Provide the [X, Y] coordinate of the cell's center where the given text is located.  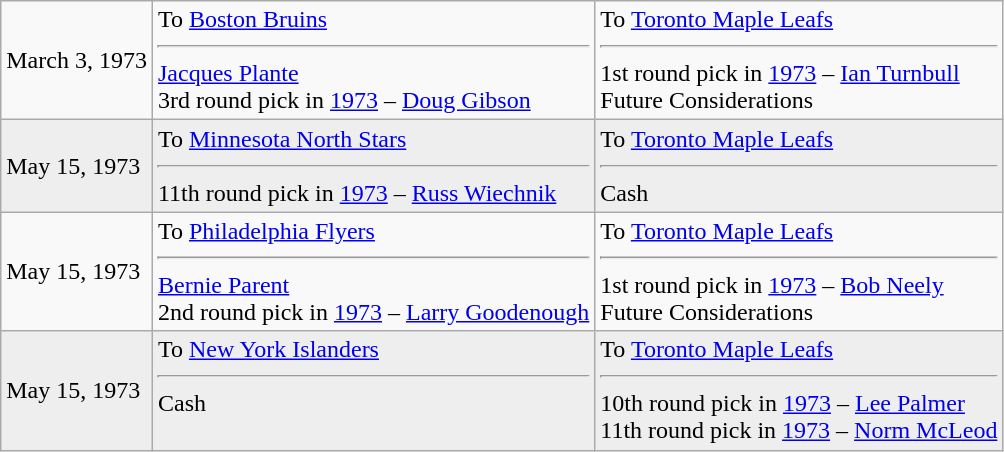
To Toronto Maple LeafsCash [799, 166]
To Minnesota North Stars11th round pick in 1973 – Russ Wiechnik [373, 166]
To Toronto Maple Leafs1st round pick in 1973 – Ian Turnbull Future Considerations [799, 60]
March 3, 1973 [77, 60]
To Philadelphia FlyersBernie Parent 2nd round pick in 1973 – Larry Goodenough [373, 272]
To Toronto Maple Leafs1st round pick in 1973 – Bob Neely Future Considerations [799, 272]
To Boston BruinsJacques Plante 3rd round pick in 1973 – Doug Gibson [373, 60]
To New York IslandersCash [373, 390]
To Toronto Maple Leafs10th round pick in 1973 – Lee Palmer 11th round pick in 1973 – Norm McLeod [799, 390]
